Return the (X, Y) coordinate for the center point of the cell that contains the specified text.  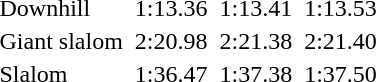
2:21.38 (256, 41)
2:20.98 (171, 41)
